Extract the (X, Y) coordinate from the center of the cell holding the provided text.  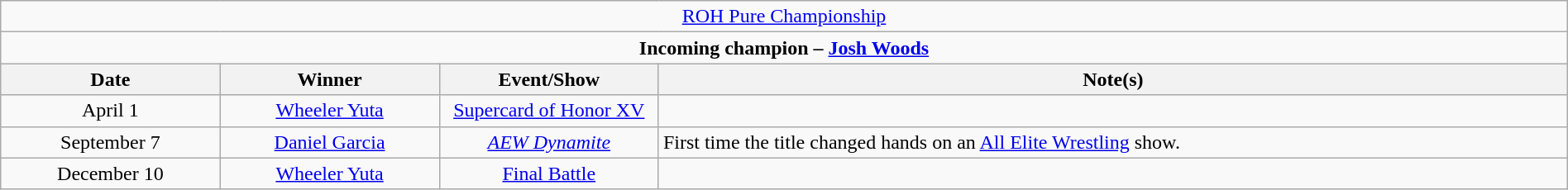
Event/Show (549, 79)
Daniel Garcia (329, 142)
September 7 (111, 142)
Supercard of Honor XV (549, 111)
AEW Dynamite (549, 142)
December 10 (111, 173)
Date (111, 79)
Incoming champion – Josh Woods (784, 48)
Note(s) (1113, 79)
April 1 (111, 111)
Final Battle (549, 173)
First time the title changed hands on an All Elite Wrestling show. (1113, 142)
ROH Pure Championship (784, 17)
Winner (329, 79)
